For the text-containing cell, return its midpoint in [x, y] coordinate format. 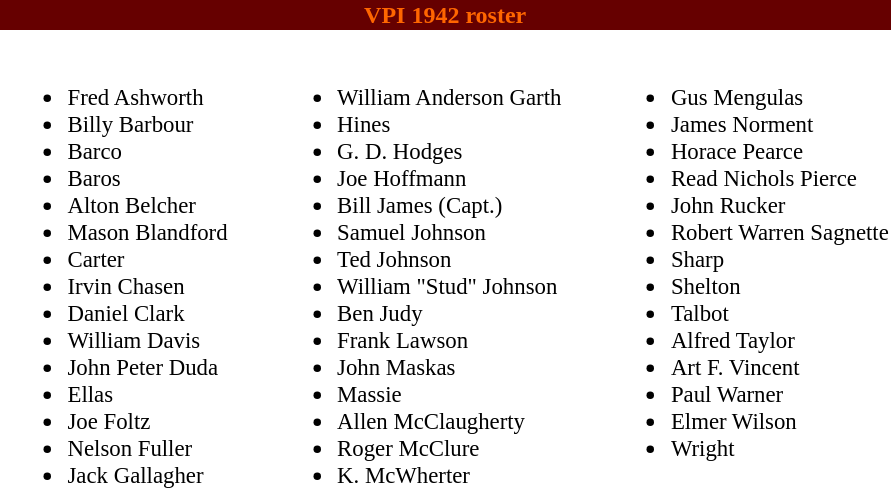
VPI 1942 roster [445, 15]
